Output the [X, Y] coordinate of the center of the cell containing the given text.  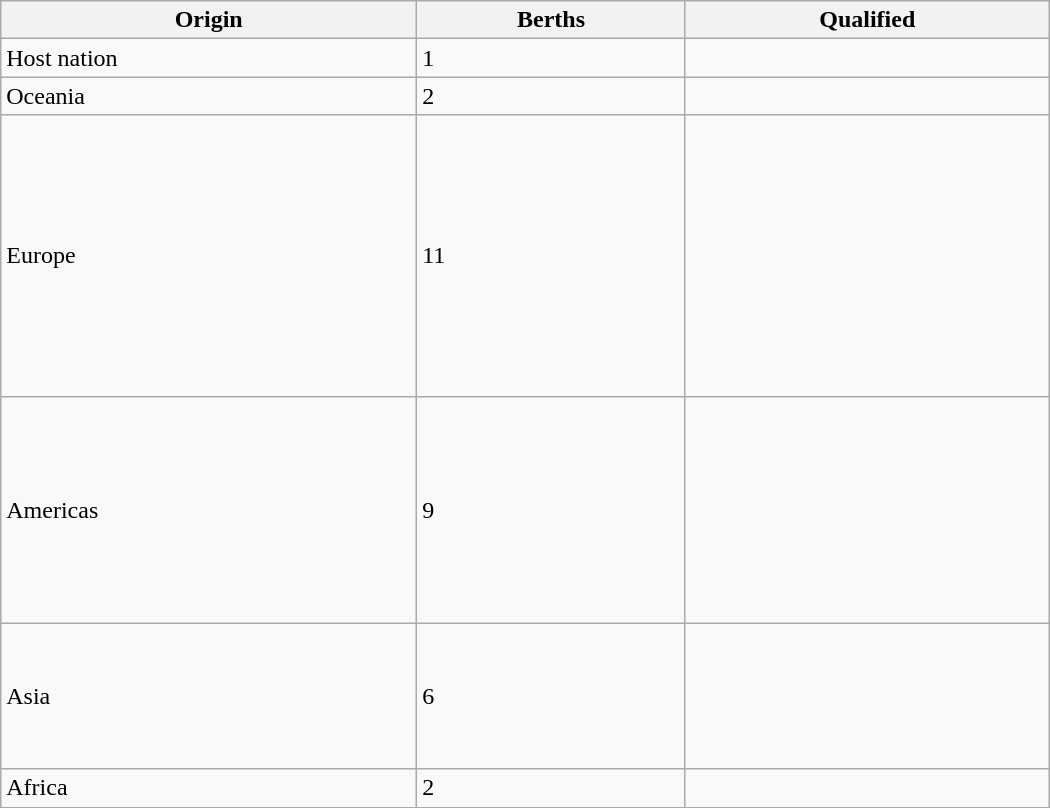
Africa [209, 788]
Qualified [867, 20]
Oceania [209, 96]
Berths [552, 20]
Origin [209, 20]
Europe [209, 256]
6 [552, 696]
9 [552, 510]
Host nation [209, 58]
11 [552, 256]
Asia [209, 696]
1 [552, 58]
Americas [209, 510]
